Extract the (X, Y) coordinate from the center of the cell holding the provided text.  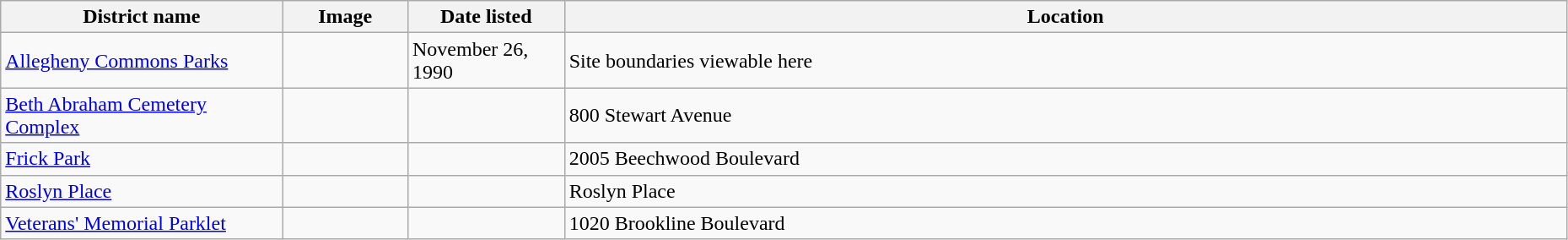
Location (1065, 17)
November 26, 1990 (486, 61)
2005 Beechwood Boulevard (1065, 159)
Site boundaries viewable here (1065, 61)
Frick Park (142, 159)
Veterans' Memorial Parklet (142, 223)
Image (346, 17)
800 Stewart Avenue (1065, 115)
District name (142, 17)
1020 Brookline Boulevard (1065, 223)
Allegheny Commons Parks (142, 61)
Beth Abraham Cemetery Complex (142, 115)
Date listed (486, 17)
